Find where the given text appears and provide that cell's center as [X, Y] coordinate. 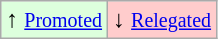
↑ Promoted [54, 20]
↓ Relegated [162, 20]
